Find where the given text appears and provide that cell's center as (X, Y) coordinate. 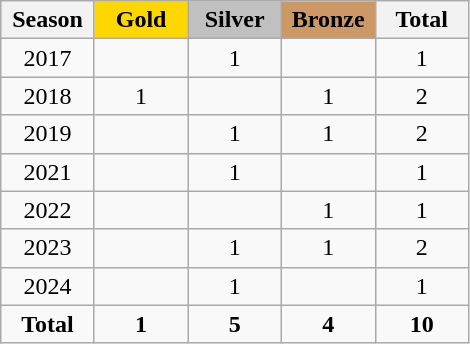
5 (235, 324)
2018 (48, 96)
2022 (48, 210)
2017 (48, 58)
2024 (48, 286)
2019 (48, 134)
4 (328, 324)
Season (48, 20)
Bronze (328, 20)
2021 (48, 172)
Gold (141, 20)
10 (422, 324)
Silver (235, 20)
2023 (48, 248)
